Scan for the cell matching the given text and deliver its (x, y) coordinate at center. 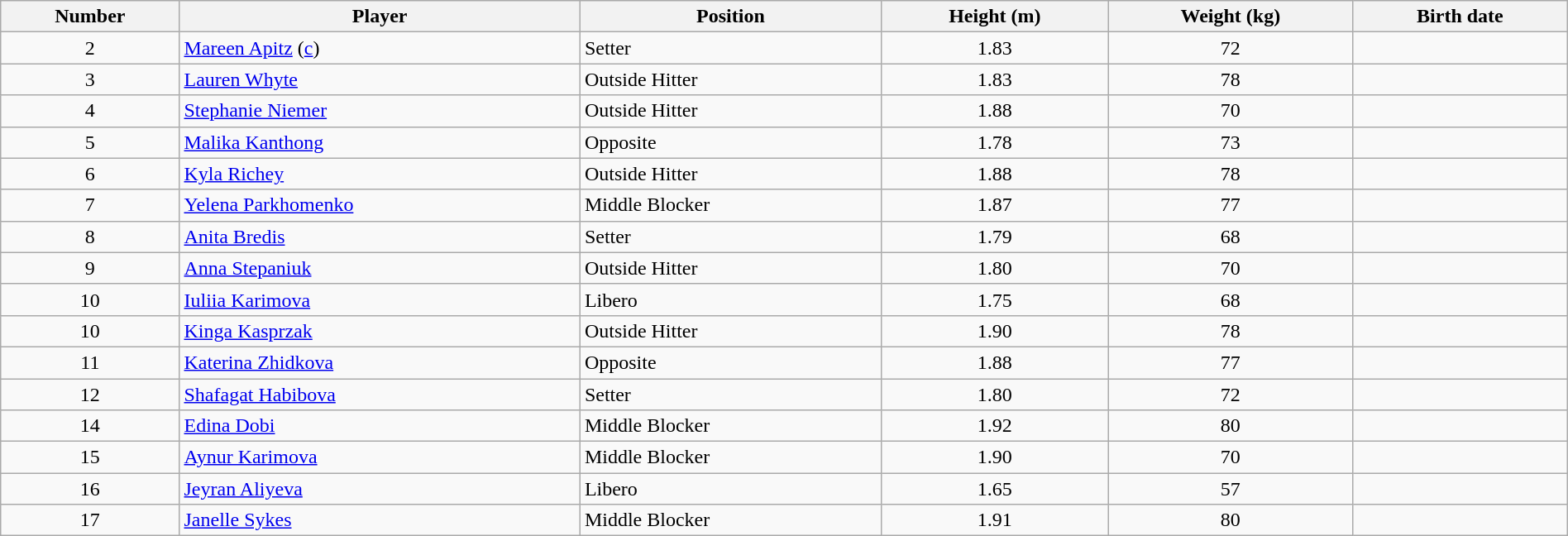
Lauren Whyte (380, 79)
2 (90, 48)
1.91 (995, 520)
5 (90, 142)
16 (90, 489)
1.87 (995, 205)
1.65 (995, 489)
8 (90, 237)
Yelena Parkhomenko (380, 205)
Aynur Karimova (380, 457)
Kyla Richey (380, 174)
57 (1231, 489)
4 (90, 111)
Shafagat Habibova (380, 395)
Edina Dobi (380, 426)
Player (380, 17)
1.75 (995, 299)
1.92 (995, 426)
Janelle Sykes (380, 520)
Jeyran Aliyeva (380, 489)
1.79 (995, 237)
Birth date (1460, 17)
Anna Stepaniuk (380, 268)
Anita Bredis (380, 237)
3 (90, 79)
11 (90, 362)
7 (90, 205)
15 (90, 457)
Kinga Kasprzak (380, 331)
Stephanie Niemer (380, 111)
Malika Kanthong (380, 142)
14 (90, 426)
73 (1231, 142)
Weight (kg) (1231, 17)
9 (90, 268)
Mareen Apitz (c) (380, 48)
Number (90, 17)
17 (90, 520)
Position (730, 17)
1.78 (995, 142)
Iuliia Karimova (380, 299)
Height (m) (995, 17)
6 (90, 174)
Katerina Zhidkova (380, 362)
12 (90, 395)
